Pinpoint the cell where the given text exists, returning its (x, y) midpoint coordinate. 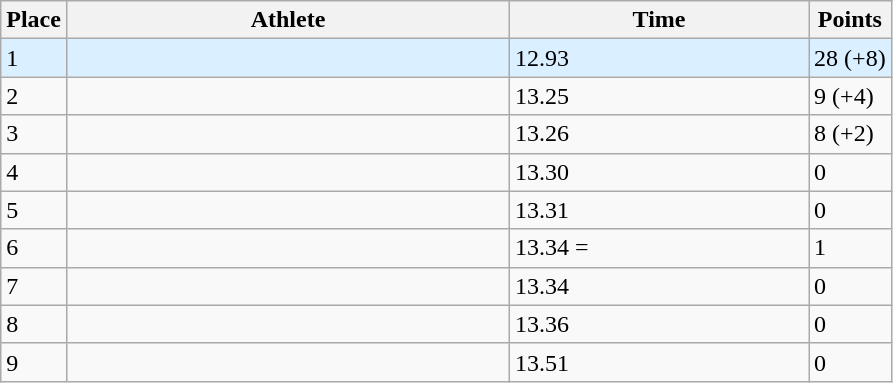
13.34 = (660, 248)
7 (34, 286)
Points (850, 20)
12.93 (660, 58)
8 (+2) (850, 134)
6 (34, 248)
2 (34, 96)
28 (+8) (850, 58)
13.30 (660, 172)
9 (+4) (850, 96)
13.36 (660, 324)
13.25 (660, 96)
13.31 (660, 210)
5 (34, 210)
3 (34, 134)
Athlete (288, 20)
9 (34, 362)
13.51 (660, 362)
Time (660, 20)
4 (34, 172)
13.26 (660, 134)
8 (34, 324)
13.34 (660, 286)
Place (34, 20)
